From the cell containing the given text, extract its center point as (x, y) coordinate. 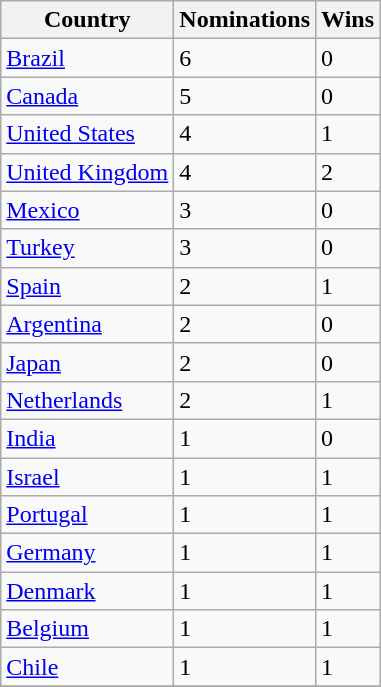
6 (245, 58)
5 (245, 96)
Wins (348, 20)
Nominations (245, 20)
Country (88, 20)
Germany (88, 553)
Israel (88, 477)
Belgium (88, 629)
Turkey (88, 248)
Argentina (88, 324)
United Kingdom (88, 172)
United States (88, 134)
Chile (88, 667)
Portugal (88, 515)
Mexico (88, 210)
Spain (88, 286)
Netherlands (88, 400)
India (88, 438)
Denmark (88, 591)
Brazil (88, 58)
Japan (88, 362)
Canada (88, 96)
